Return the [X, Y] coordinate for the center point of the cell that contains the specified text.  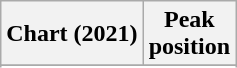
Chart (2021) [72, 34]
Peakposition [189, 34]
